Detect which cell encompasses the target text, then output its (x, y) center coordinate. 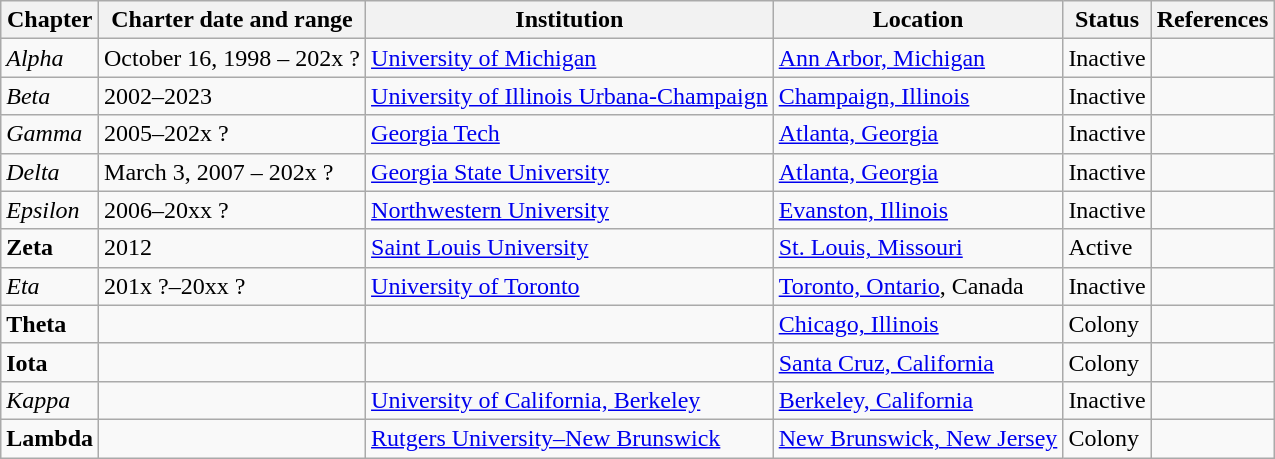
Charter date and range (232, 20)
Kappa (50, 400)
References (1212, 20)
Rutgers University–New Brunswick (570, 438)
Beta (50, 96)
Chapter (50, 20)
Delta (50, 172)
Ann Arbor, Michigan (918, 58)
New Brunswick, New Jersey (918, 438)
2002–2023 (232, 96)
201x ?–20xx ? (232, 286)
2005–202x ? (232, 134)
Evanston, Illinois (918, 210)
University of Toronto (570, 286)
March 3, 2007 – 202x ? (232, 172)
Toronto, Ontario, Canada (918, 286)
Status (1107, 20)
Berkeley, California (918, 400)
University of Illinois Urbana-Champaign (570, 96)
Georgia Tech (570, 134)
Alpha (50, 58)
Theta (50, 324)
Iota (50, 362)
Santa Cruz, California (918, 362)
2012 (232, 248)
Gamma (50, 134)
University of Michigan (570, 58)
Lambda (50, 438)
Champaign, Illinois (918, 96)
Institution (570, 20)
University of California, Berkeley (570, 400)
October 16, 1998 – 202x ? (232, 58)
Eta (50, 286)
Chicago, Illinois (918, 324)
Zeta (50, 248)
Northwestern University (570, 210)
Location (918, 20)
Epsilon (50, 210)
2006–20xx ? (232, 210)
St. Louis, Missouri (918, 248)
Georgia State University (570, 172)
Saint Louis University (570, 248)
Active (1107, 248)
